Locate the cell with the specified text and output its [x, y] center coordinate. 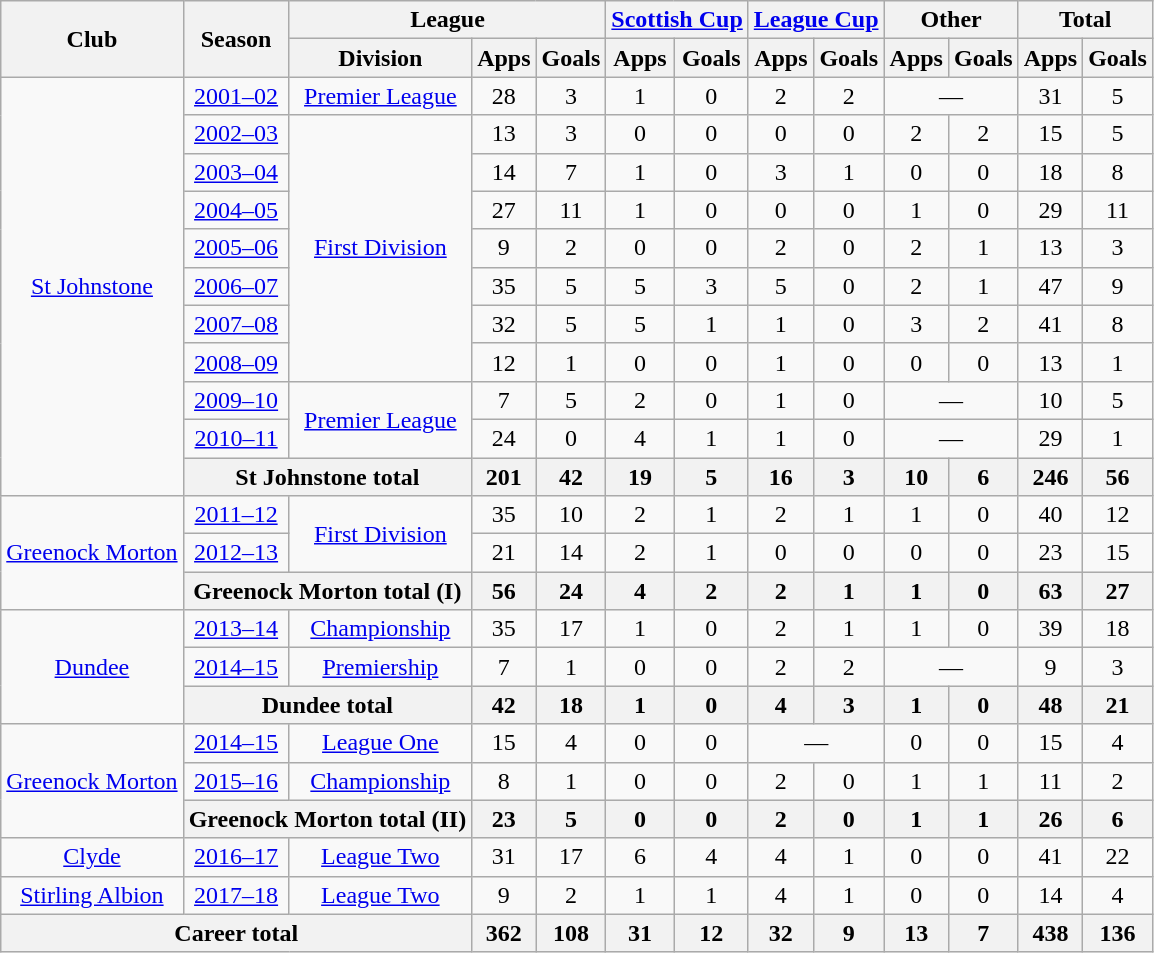
2002–03 [236, 134]
Dundee [92, 667]
St Johnstone total [328, 477]
2003–04 [236, 172]
Clyde [92, 857]
Club [92, 39]
28 [504, 96]
40 [1050, 515]
Dundee total [328, 705]
48 [1050, 705]
League Cup [816, 20]
Season [236, 39]
2005–06 [236, 248]
108 [571, 933]
246 [1050, 477]
2010–11 [236, 438]
Greenock Morton total (II) [328, 819]
2007–08 [236, 324]
Other [951, 20]
Premiership [380, 667]
438 [1050, 933]
19 [640, 477]
Greenock Morton total (I) [328, 591]
22 [1118, 857]
2016–17 [236, 857]
2015–16 [236, 781]
2006–07 [236, 286]
St Johnstone [92, 286]
47 [1050, 286]
136 [1118, 933]
2009–10 [236, 400]
63 [1050, 591]
16 [780, 477]
League One [380, 743]
2017–18 [236, 895]
Total [1085, 20]
2013–14 [236, 629]
2011–12 [236, 515]
Scottish Cup [677, 20]
26 [1050, 819]
39 [1050, 629]
2012–13 [236, 553]
362 [504, 933]
Division [380, 58]
2008–09 [236, 362]
Stirling Albion [92, 895]
Career total [236, 933]
League [448, 20]
2001–02 [236, 96]
2004–05 [236, 210]
201 [504, 477]
